Output the [x, y] coordinate of the center of the cell containing the given text.  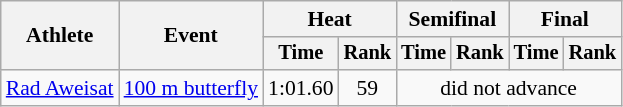
Final [565, 19]
59 [368, 88]
Semifinal [452, 19]
1:01.60 [300, 88]
100 m butterfly [191, 88]
Heat [330, 19]
Event [191, 36]
Rad Aweisat [60, 88]
Athlete [60, 36]
did not advance [508, 88]
